Provide the [X, Y] coordinate of the cell's center where the given text is located.  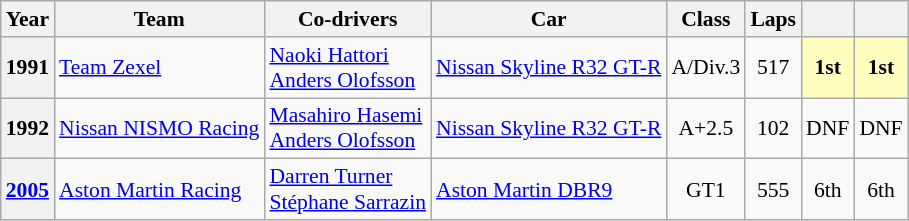
Aston Martin Racing [159, 190]
Laps [773, 19]
1991 [28, 68]
GT1 [706, 190]
A/Div.3 [706, 68]
Nissan NISMO Racing [159, 128]
Co-drivers [348, 19]
102 [773, 128]
Darren Turner Stéphane Sarrazin [348, 190]
555 [773, 190]
Naoki Hattori Anders Olofsson [348, 68]
517 [773, 68]
Car [548, 19]
Aston Martin DBR9 [548, 190]
Class [706, 19]
Team Zexel [159, 68]
1992 [28, 128]
Year [28, 19]
Team [159, 19]
A+2.5 [706, 128]
2005 [28, 190]
Masahiro Hasemi Anders Olofsson [348, 128]
